Identify which cell holds the provided text, then report its (x, y) central coordinate. 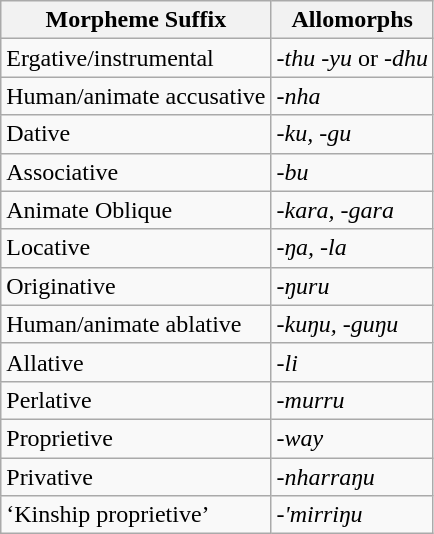
-nharraŋu (352, 477)
-li (352, 362)
-thu -yu or -dhu (352, 58)
Perlative (136, 400)
Associative (136, 172)
-'mirriŋu (352, 515)
-ŋuru (352, 286)
-kara, -gara (352, 210)
-way (352, 438)
Human/animate ablative (136, 324)
Originative (136, 286)
Human/animate accusative (136, 96)
Morpheme Suffix (136, 20)
-bu (352, 172)
Allative (136, 362)
Allomorphs (352, 20)
Locative (136, 248)
Animate Oblique (136, 210)
Privative (136, 477)
-kuŋu, -guŋu (352, 324)
-nha (352, 96)
Proprietive (136, 438)
-ŋa, -la (352, 248)
Ergative/instrumental (136, 58)
-murru (352, 400)
Dative (136, 134)
‘Kinship proprietive’ (136, 515)
-ku, -gu (352, 134)
